Search for the cell housing the specified text and yield its (x, y) center coordinate. 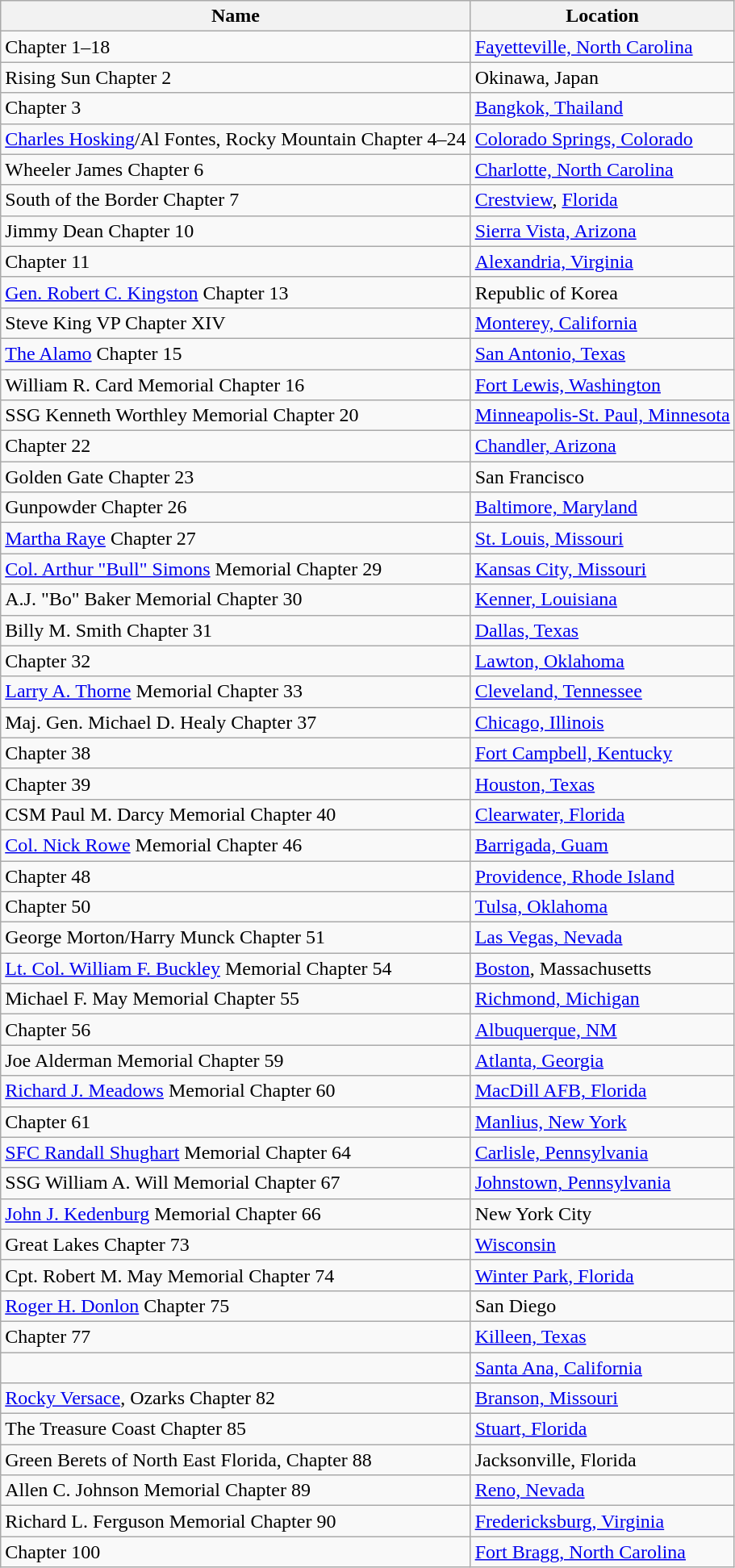
Chapter 77 (236, 1336)
Rocky Versace, Ozarks Chapter 82 (236, 1399)
Monterey, California (602, 323)
Reno, Nevada (602, 1491)
Atlanta, Georgia (602, 1060)
St. Louis, Missouri (602, 538)
Chapter 100 (236, 1552)
Allen C. Johnson Memorial Chapter 89 (236, 1491)
Steve King VP Chapter XIV (236, 323)
Albuquerque, NM (602, 1030)
Chapter 39 (236, 784)
Houston, Texas (602, 784)
Chapter 11 (236, 261)
Joe Alderman Memorial Chapter 59 (236, 1060)
SSG William A. Will Memorial Chapter 67 (236, 1183)
Chapter 56 (236, 1030)
Fort Lewis, Washington (602, 385)
Chapter 3 (236, 108)
Chapter 22 (236, 446)
Great Lakes Chapter 73 (236, 1244)
A.J. "Bo" Baker Memorial Chapter 30 (236, 600)
SFC Randall Shughart Memorial Chapter 64 (236, 1152)
Chicago, Illinois (602, 722)
Kenner, Louisiana (602, 600)
South of the Border Chapter 7 (236, 200)
Green Berets of North East Florida, Chapter 88 (236, 1460)
Cleveland, Tennessee (602, 692)
Chapter 38 (236, 753)
Chapter 61 (236, 1122)
Killeen, Texas (602, 1336)
MacDill AFB, Florida (602, 1091)
Chandler, Arizona (602, 446)
Cpt. Robert M. May Memorial Chapter 74 (236, 1275)
George Morton/Harry Munck Chapter 51 (236, 938)
Winter Park, Florida (602, 1275)
San Francisco (602, 477)
Crestview, Florida (602, 200)
Fort Bragg, North Carolina (602, 1552)
Col. Arthur "Bull" Simons Memorial Chapter 29 (236, 569)
The Alamo Chapter 15 (236, 353)
Billy M. Smith Chapter 31 (236, 630)
Roger H. Donlon Chapter 75 (236, 1306)
Manlius, New York (602, 1122)
Tulsa, Oklahoma (602, 907)
Jimmy Dean Chapter 10 (236, 231)
Fort Campbell, Kentucky (602, 753)
Martha Raye Chapter 27 (236, 538)
Okinawa, Japan (602, 77)
Gen. Robert C. Kingston Chapter 13 (236, 292)
Chapter 50 (236, 907)
SSG Kenneth Worthley Memorial Chapter 20 (236, 416)
Santa Ana, California (602, 1368)
Rising Sun Chapter 2 (236, 77)
San Diego (602, 1306)
Name (236, 16)
Providence, Rhode Island (602, 876)
Wheeler James Chapter 6 (236, 169)
Chapter 48 (236, 876)
Maj. Gen. Michael D. Healy Chapter 37 (236, 722)
William R. Card Memorial Chapter 16 (236, 385)
Carlisle, Pennsylvania (602, 1152)
Richmond, Michigan (602, 999)
Col. Nick Rowe Memorial Chapter 46 (236, 845)
Golden Gate Chapter 23 (236, 477)
Larry A. Thorne Memorial Chapter 33 (236, 692)
Minneapolis-St. Paul, Minnesota (602, 416)
Location (602, 16)
Lt. Col. William F. Buckley Memorial Chapter 54 (236, 968)
San Antonio, Texas (602, 353)
CSM Paul M. Darcy Memorial Chapter 40 (236, 814)
Boston, Massachusetts (602, 968)
Republic of Korea (602, 292)
Fayetteville, North Carolina (602, 47)
Lawton, Oklahoma (602, 661)
Las Vegas, Nevada (602, 938)
Johnstown, Pennsylvania (602, 1183)
Clearwater, Florida (602, 814)
Richard J. Meadows Memorial Chapter 60 (236, 1091)
Richard L. Ferguson Memorial Chapter 90 (236, 1521)
Michael F. May Memorial Chapter 55 (236, 999)
Barrigada, Guam (602, 845)
Fredericksburg, Virginia (602, 1521)
Alexandria, Virginia (602, 261)
Chapter 1–18 (236, 47)
Colorado Springs, Colorado (602, 139)
Bangkok, Thailand (602, 108)
New York City (602, 1214)
Wisconsin (602, 1244)
The Treasure Coast Chapter 85 (236, 1429)
Charles Hosking/Al Fontes, Rocky Mountain Chapter 4–24 (236, 139)
Gunpowder Chapter 26 (236, 508)
Charlotte, North Carolina (602, 169)
Chapter 32 (236, 661)
John J. Kedenburg Memorial Chapter 66 (236, 1214)
Dallas, Texas (602, 630)
Baltimore, Maryland (602, 508)
Kansas City, Missouri (602, 569)
Sierra Vista, Arizona (602, 231)
Branson, Missouri (602, 1399)
Stuart, Florida (602, 1429)
Jacksonville, Florida (602, 1460)
